Identify which cell holds the provided text, then report its [X, Y] central coordinate. 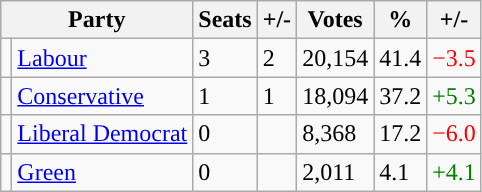
Green [102, 172]
Votes [336, 20]
8,368 [336, 134]
Liberal Democrat [102, 134]
Labour [102, 58]
20,154 [336, 58]
17.2 [400, 134]
−6.0 [454, 134]
Party [97, 20]
2,011 [336, 172]
2 [276, 58]
41.4 [400, 58]
3 [225, 58]
% [400, 20]
+5.3 [454, 96]
Seats [225, 20]
+4.1 [454, 172]
Conservative [102, 96]
37.2 [400, 96]
−3.5 [454, 58]
4.1 [400, 172]
18,094 [336, 96]
